Extract the (x, y) coordinate from the center of the cell holding the provided text.  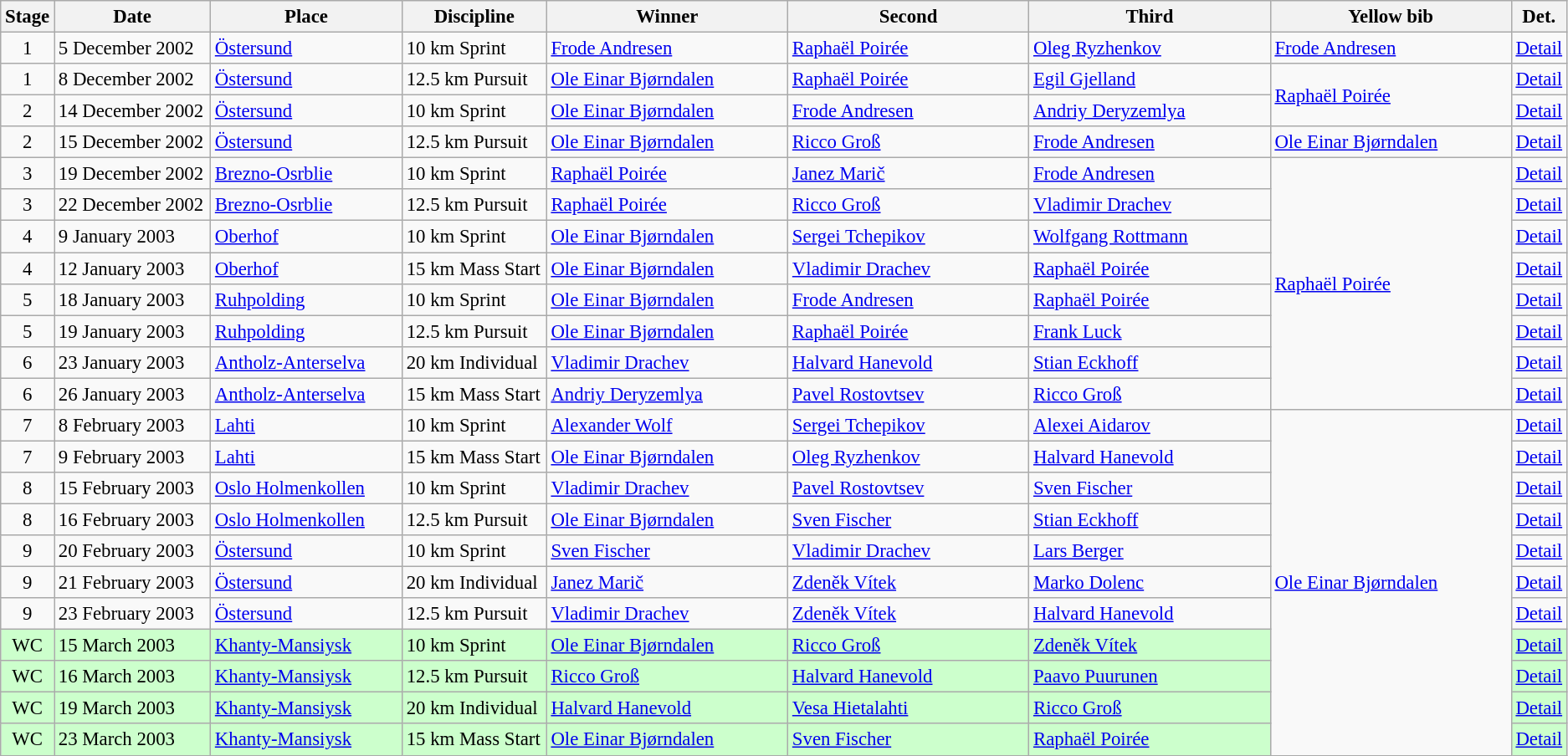
9 February 2003 (132, 457)
14 December 2002 (132, 111)
Second (909, 17)
21 February 2003 (132, 583)
Lars Berger (1150, 551)
15 February 2003 (132, 488)
23 March 2003 (132, 740)
Stage (28, 17)
8 February 2003 (132, 426)
Date (132, 17)
5 December 2002 (132, 49)
Winner (667, 17)
Third (1150, 17)
Discipline (474, 17)
19 March 2003 (132, 708)
Place (306, 17)
8 December 2002 (132, 79)
Egil Gjelland (1150, 79)
Yellow bib (1391, 17)
16 March 2003 (132, 677)
16 February 2003 (132, 519)
Paavo Puurunen (1150, 677)
Det. (1539, 17)
19 January 2003 (132, 331)
23 February 2003 (132, 614)
15 March 2003 (132, 646)
18 January 2003 (132, 299)
20 February 2003 (132, 551)
Vesa Hietalahti (909, 708)
19 December 2002 (132, 174)
9 January 2003 (132, 237)
26 January 2003 (132, 394)
22 December 2002 (132, 205)
Alexei Aidarov (1150, 426)
15 December 2002 (132, 142)
Frank Luck (1150, 331)
Marko Dolenc (1150, 583)
12 January 2003 (132, 268)
Wolfgang Rottmann (1150, 237)
23 January 2003 (132, 362)
Alexander Wolf (667, 426)
